Identify which cell holds the provided text, then report its (x, y) central coordinate. 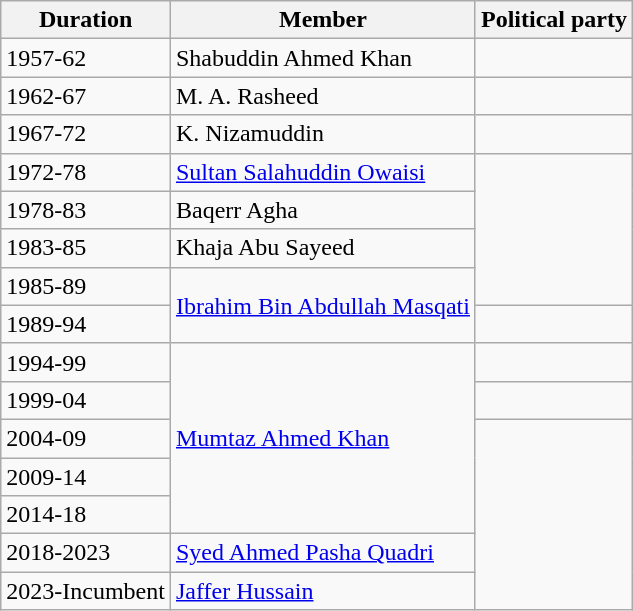
Political party (554, 20)
Syed Ahmed Pasha Quadri (322, 553)
2018-2023 (86, 553)
M. A. Rasheed (322, 96)
Sultan Salahuddin Owaisi (322, 172)
1989-94 (86, 324)
2004-09 (86, 438)
2023-Incumbent (86, 591)
1999-04 (86, 400)
1983-85 (86, 248)
1978-83 (86, 210)
Member (322, 20)
1994-99 (86, 362)
Ibrahim Bin Abdullah Masqati (322, 305)
1972-78 (86, 172)
2009-14 (86, 477)
K. Nizamuddin (322, 134)
Shabuddin Ahmed Khan (322, 58)
Duration (86, 20)
1967-72 (86, 134)
1962-67 (86, 96)
2014-18 (86, 515)
Khaja Abu Sayeed (322, 248)
Baqerr Agha (322, 210)
Jaffer Hussain (322, 591)
Mumtaz Ahmed Khan (322, 438)
1985-89 (86, 286)
1957-62 (86, 58)
